Search for the cell housing the specified text and yield its (x, y) center coordinate. 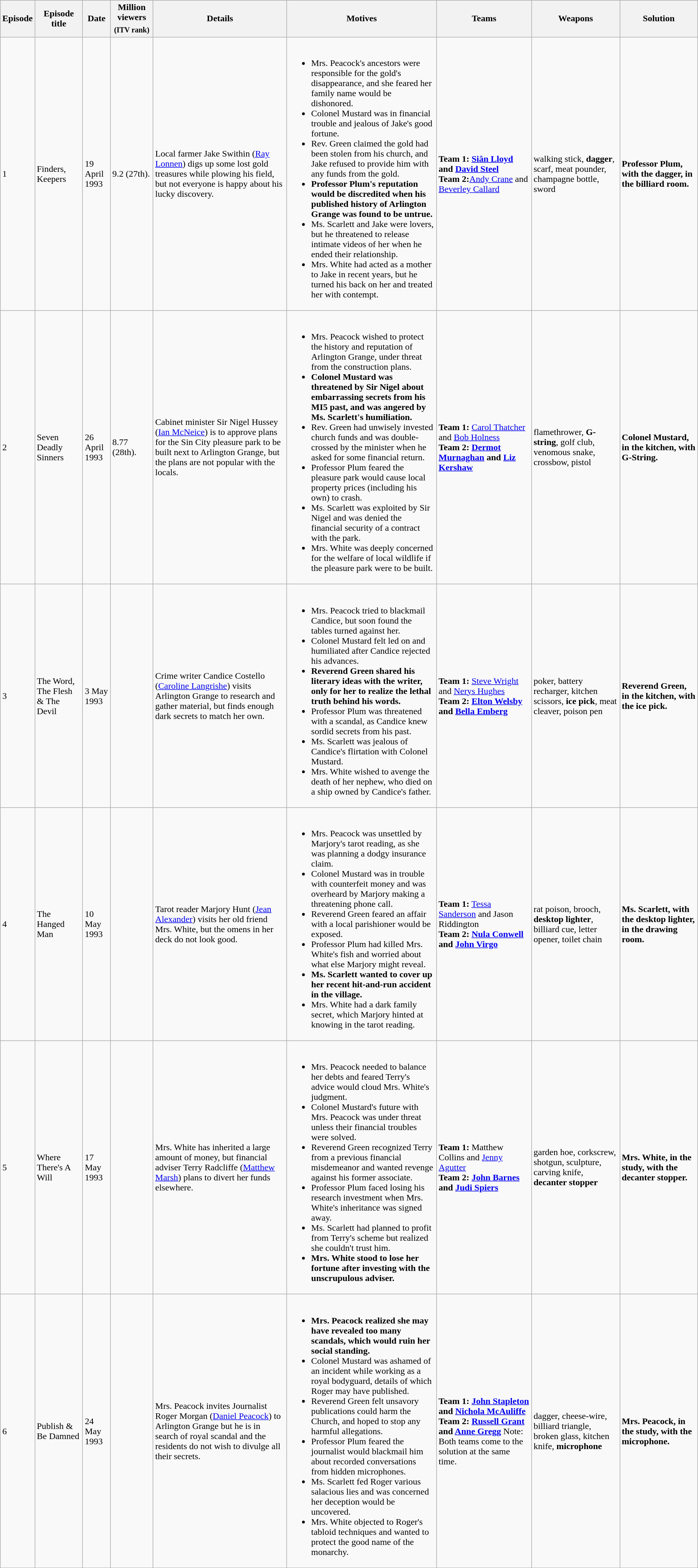
Team 1: Steve Wright and Nerys Hughes Team 2: Elton Welsby and Bella Emberg (484, 695)
Mrs. Peacock, in the study, with the microphone. (658, 1431)
Tarot reader Marjory Hunt (Jean Alexander) visits her old friend Mrs. White, but the omens in her deck do not look good. (220, 924)
dagger, cheese-wire, billiard triangle, broken glass, kitchen knife, microphone (576, 1431)
Team 1: Carol Thatcher and Bob Holness Team 2: Dermot Murnaghan and Liz Kershaw (484, 447)
Seven Deadly Sinners (59, 447)
4 (18, 924)
The Word, The Flesh & The Devil (59, 695)
rat poison, brooch, desktop lighter, billiard cue, letter opener, toilet chain (576, 924)
The Hanged Man (59, 924)
Details (220, 19)
3 May 1993 (97, 695)
Teams (484, 19)
Team 1: Siân Lloyd and David Steel Team 2:Andy Crane and Beverley Callard (484, 174)
5 (18, 1167)
Date (97, 19)
24 May 1993 (97, 1431)
Local farmer Jake Swithin (Ray Lonnen) digs up some lost gold treasures while plowing his field, but not everyone is happy about his lucky discovery. (220, 174)
Team 1: John Stapleton and Nichola McAuliffe Team 2: Russell Grant and Anne Gregg Note: Both teams come to the solution at the same time. (484, 1431)
Motives (362, 19)
1 (18, 174)
8.77 (28th). (132, 447)
Professor Plum, with the dagger, in the billiard room. (658, 174)
flamethrower, G-string, golf club, venomous snake, crossbow, pistol (576, 447)
2 (18, 447)
Where There's A Will (59, 1167)
19 April 1993 (97, 174)
6 (18, 1431)
Publish & Be Damned (59, 1431)
17 May 1993 (97, 1167)
poker, battery recharger, kitchen scissors, ice pick, meat cleaver, poison pen (576, 695)
10 May 1993 (97, 924)
Mrs. White, in the study, with the decanter stopper. (658, 1167)
Team 1: Matthew Collins and Jenny Agutter Team 2: John Barnes and Judi Spiers (484, 1167)
Episode (18, 19)
Finders, Keepers (59, 174)
9.2 (27th). (132, 174)
Million viewers (ITV rank) (132, 19)
3 (18, 695)
Weapons (576, 19)
Reverend Green, in the kitchen, with the ice pick. (658, 695)
Ms. Scarlett, with the desktop lighter, in the drawing room. (658, 924)
Colonel Mustard, in the kitchen, with G-String. (658, 447)
Episode title (59, 19)
26 April 1993 (97, 447)
Mrs. White has inherited a large amount of money, but financial adviser Terry Radcliffe (Matthew Marsh) plans to divert her funds elsewhere. (220, 1167)
Team 1: Tessa Sanderson and Jason Riddington Team 2: Nula Conwell and John Virgo (484, 924)
Solution (658, 19)
walking stick, dagger, scarf, meat pounder, champagne bottle, sword (576, 174)
garden hoe, corkscrew, shotgun, sculpture, carving knife, decanter stopper (576, 1167)
